Scan for the cell matching the given text and deliver its (x, y) coordinate at center. 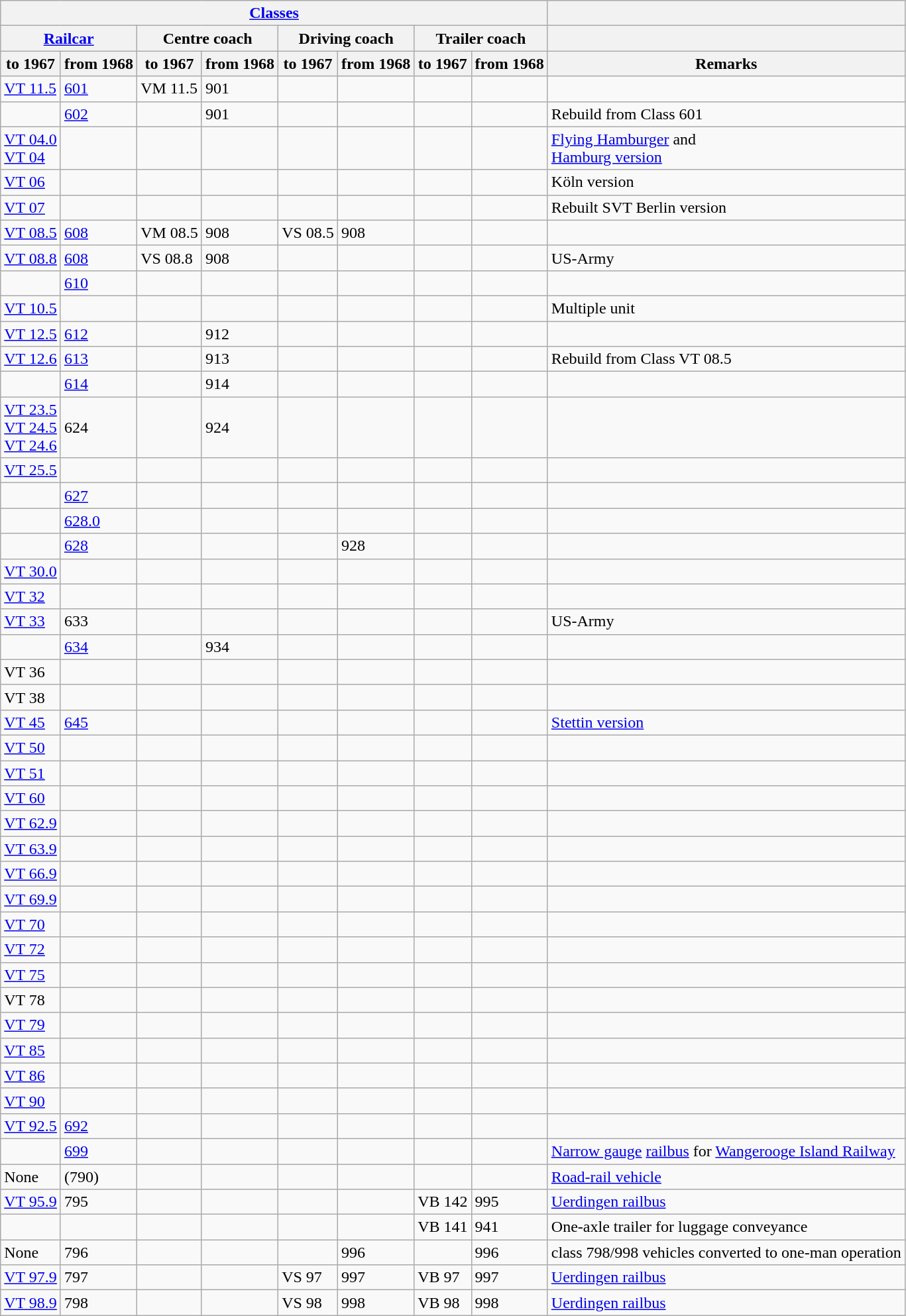
628.0 (98, 521)
VT 04.0VT 04 (30, 148)
VT 60 (30, 798)
VT 69.9 (30, 899)
628 (98, 546)
692 (98, 1126)
VT 25.5 (30, 470)
795 (98, 1202)
645 (98, 722)
914 (240, 384)
VT 79 (30, 1025)
VT 11.5 (30, 89)
Flying Hamburger and Hamburg version (726, 148)
VB 98 (443, 1303)
class 798/998 vehicles converted to one-man operation (726, 1252)
VT 95.9 (30, 1202)
VS 98 (308, 1303)
VT 51 (30, 773)
602 (98, 114)
913 (240, 359)
796 (98, 1252)
601 (98, 89)
VT 63.9 (30, 849)
Trailer coach (481, 38)
941 (509, 1227)
634 (98, 647)
VT 86 (30, 1075)
VT 33 (30, 622)
Rebuild from Class 601 (726, 114)
797 (98, 1278)
Driving coach (346, 38)
Classes (274, 13)
Rebuilt SVT Berlin version (726, 207)
627 (98, 496)
VT 08.5 (30, 233)
624 (98, 427)
One-axle trailer for luggage conveyance (726, 1227)
VT 72 (30, 950)
VT 85 (30, 1050)
VB 142 (443, 1202)
VT 45 (30, 722)
VS 08.8 (170, 258)
VT 50 (30, 747)
614 (98, 384)
Köln version (726, 182)
VT 90 (30, 1101)
VT 32 (30, 596)
798 (98, 1303)
633 (98, 622)
VT 97.9 (30, 1278)
VT 23.5VT 24.5VT 24.6 (30, 427)
VM 08.5 (170, 233)
928 (375, 546)
VT 12.5 (30, 333)
VS 97 (308, 1278)
995 (509, 1202)
612 (98, 333)
VT 66.9 (30, 874)
Rebuild from Class VT 08.5 (726, 359)
VT 70 (30, 924)
VT 75 (30, 975)
(790) (98, 1176)
VT 10.5 (30, 308)
VT 07 (30, 207)
912 (240, 333)
Stettin version (726, 722)
Multiple unit (726, 308)
VT 38 (30, 697)
VT 30.0 (30, 571)
VT 98.9 (30, 1303)
699 (98, 1151)
613 (98, 359)
VB 141 (443, 1227)
Remarks (726, 64)
VT 62.9 (30, 824)
VT 78 (30, 1000)
VT 36 (30, 672)
VT 92.5 (30, 1126)
Road-rail vehicle (726, 1176)
934 (240, 647)
Narrow gauge railbus for Wangerooge Island Railway (726, 1151)
610 (98, 283)
VT 06 (30, 182)
Centre coach (208, 38)
VT 08.8 (30, 258)
924 (240, 427)
Railcar (69, 38)
VM 11.5 (170, 89)
VT 12.6 (30, 359)
VB 97 (443, 1278)
VS 08.5 (308, 233)
